Output the (X, Y) coordinate of the center of the cell containing the given text.  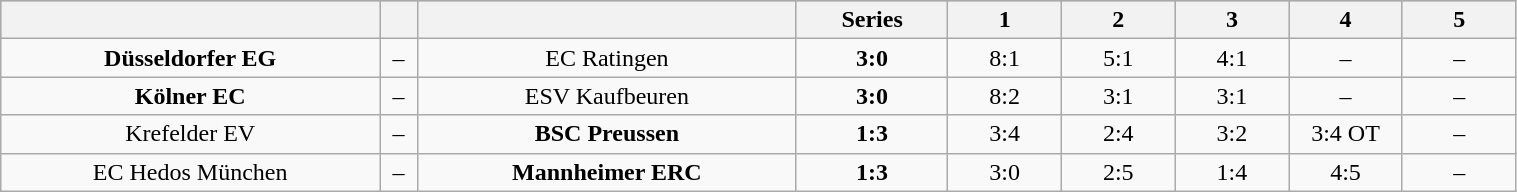
Mannheimer ERC (606, 172)
BSC Preussen (606, 134)
4 (1346, 20)
EC Hedos München (190, 172)
2 (1118, 20)
Series (872, 20)
5 (1459, 20)
Krefelder EV (190, 134)
3:4 (1005, 134)
8:1 (1005, 58)
5:1 (1118, 58)
Düsseldorfer EG (190, 58)
EC Ratingen (606, 58)
1:4 (1232, 172)
ESV Kaufbeuren (606, 96)
4:1 (1232, 58)
3:2 (1232, 134)
Kölner EC (190, 96)
3:4 OT (1346, 134)
2:4 (1118, 134)
3 (1232, 20)
2:5 (1118, 172)
1 (1005, 20)
8:2 (1005, 96)
4:5 (1346, 172)
